Extract the (X, Y) coordinate from the center of the cell holding the provided text.  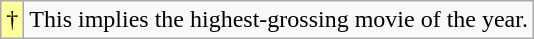
† (12, 20)
This implies the highest-grossing movie of the year. (279, 20)
